Locate the cell with the specified text and output its (X, Y) center coordinate. 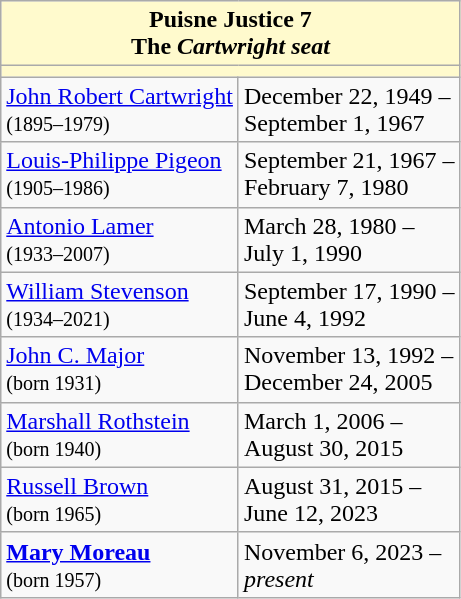
September 21, 1967 – February 7, 1980 (349, 174)
November 13, 1992 – December 24, 2005 (349, 370)
Puisne Justice 7The Cartwright seat (230, 34)
Antonio Lamer(1933–2007) (120, 240)
March 1, 2006 – August 30, 2015 (349, 434)
William Stevenson(1934–2021) (120, 304)
John Robert Cartwright(1895–1979) (120, 110)
Russell Brown(born 1965) (120, 500)
Louis-Philippe Pigeon(1905–1986) (120, 174)
Mary Moreau(born 1957) (120, 564)
March 28, 1980 – July 1, 1990 (349, 240)
December 22, 1949 – September 1, 1967 (349, 110)
September 17, 1990 – June 4, 1992 (349, 304)
August 31, 2015 – June 12, 2023 (349, 500)
Marshall Rothstein(born 1940) (120, 434)
November 6, 2023 – present (349, 564)
John C. Major(born 1931) (120, 370)
